Extract the (X, Y) coordinate from the center of the cell holding the provided text.  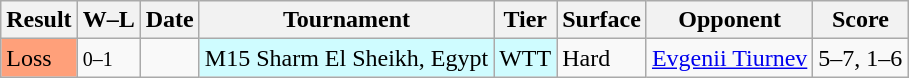
Opponent (729, 20)
Evgenii Tiurnev (729, 58)
Result (39, 20)
M15 Sharm El Sheikh, Egypt (346, 58)
Tier (526, 20)
Tournament (346, 20)
Hard (602, 58)
Score (860, 20)
0–1 (108, 58)
Date (170, 20)
W–L (108, 20)
5–7, 1–6 (860, 58)
WTT (526, 58)
Surface (602, 20)
Loss (39, 58)
